Search for the cell housing the specified text and yield its (X, Y) center coordinate. 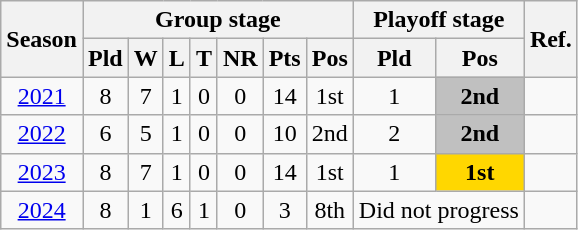
2021 (42, 96)
W (146, 58)
Ref. (550, 39)
2023 (42, 172)
5 (146, 134)
Playoff stage (438, 20)
Season (42, 39)
3 (284, 210)
Did not progress (438, 210)
L (176, 58)
T (204, 58)
NR (240, 58)
2022 (42, 134)
2 (394, 134)
2024 (42, 210)
10 (284, 134)
Group stage (218, 20)
Pts (284, 58)
8th (330, 210)
